Determine the [x, y] coordinate at the center of the cell enclosing the given text.  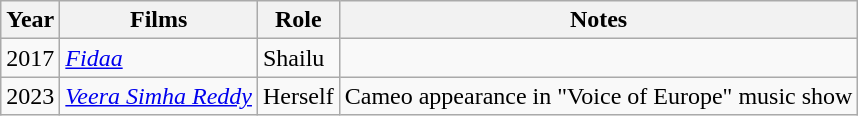
Fidaa [159, 58]
Shailu [298, 58]
Herself [298, 96]
Notes [598, 20]
Role [298, 20]
2017 [30, 58]
Cameo appearance in "Voice of Europe" music show [598, 96]
Veera Simha Reddy [159, 96]
Year [30, 20]
Films [159, 20]
2023 [30, 96]
